Provide the (x, y) coordinate of the cell's center where the given text is located.  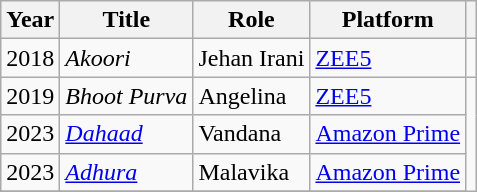
2018 (30, 58)
Vandana (252, 134)
Year (30, 20)
Malavika (252, 172)
Title (126, 20)
Bhoot Purva (126, 96)
Jehan Irani (252, 58)
Angelina (252, 96)
Dahaad (126, 134)
Role (252, 20)
Adhura (126, 172)
Platform (388, 20)
2019 (30, 96)
Akoori (126, 58)
